Locate the cell with the specified text and output its (x, y) center coordinate. 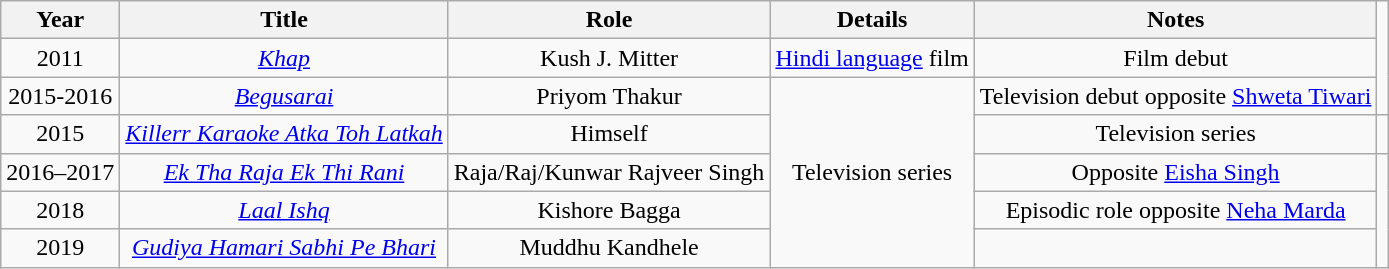
Gudiya Hamari Sabhi Pe Bhari (284, 248)
2018 (60, 210)
Himself (609, 134)
Killerr Karaoke Atka Toh Latkah (284, 134)
Opposite Eisha Singh (1176, 172)
Begusarai (284, 96)
Kush J. Mitter (609, 58)
Raja/Raj/Kunwar Rajveer Singh (609, 172)
2015-2016 (60, 96)
2011 (60, 58)
Title (284, 20)
Episodic role opposite Neha Marda (1176, 210)
2019 (60, 248)
Details (872, 20)
Film debut (1176, 58)
2016–2017 (60, 172)
Role (609, 20)
Khap (284, 58)
Year (60, 20)
Priyom Thakur (609, 96)
Hindi language film (872, 58)
Notes (1176, 20)
Kishore Bagga (609, 210)
Television debut opposite Shweta Tiwari (1176, 96)
Laal Ishq (284, 210)
2015 (60, 134)
Ek Tha Raja Ek Thi Rani (284, 172)
Muddhu Kandhele (609, 248)
